Capture the cell that displays the provided text and extract its [X, Y] central coordinate. 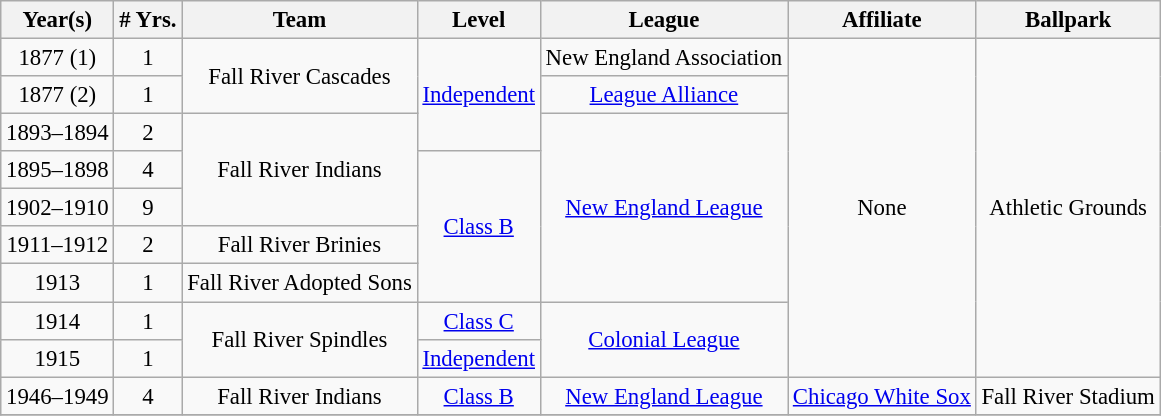
None [882, 208]
Athletic Grounds [1068, 208]
1911–1912 [58, 245]
Team [300, 20]
9 [148, 208]
1877 (1) [58, 58]
Affiliate [882, 20]
Fall River Adopted Sons [300, 283]
Ballpark [1068, 20]
1877 (2) [58, 95]
Level [478, 20]
Fall River Brinies [300, 245]
Fall River Stadium [1068, 396]
1902–1910 [58, 208]
New England Association [664, 58]
League Alliance [664, 95]
Class C [478, 321]
Colonial League [664, 340]
1913 [58, 283]
1895–1898 [58, 170]
1893–1894 [58, 133]
Fall River Cascades [300, 76]
League [664, 20]
1914 [58, 321]
1946–1949 [58, 396]
1915 [58, 358]
Fall River Spindles [300, 340]
# Yrs. [148, 20]
Year(s) [58, 20]
Chicago White Sox [882, 396]
